Determine the (X, Y) coordinate at the center of the cell enclosing the given text.  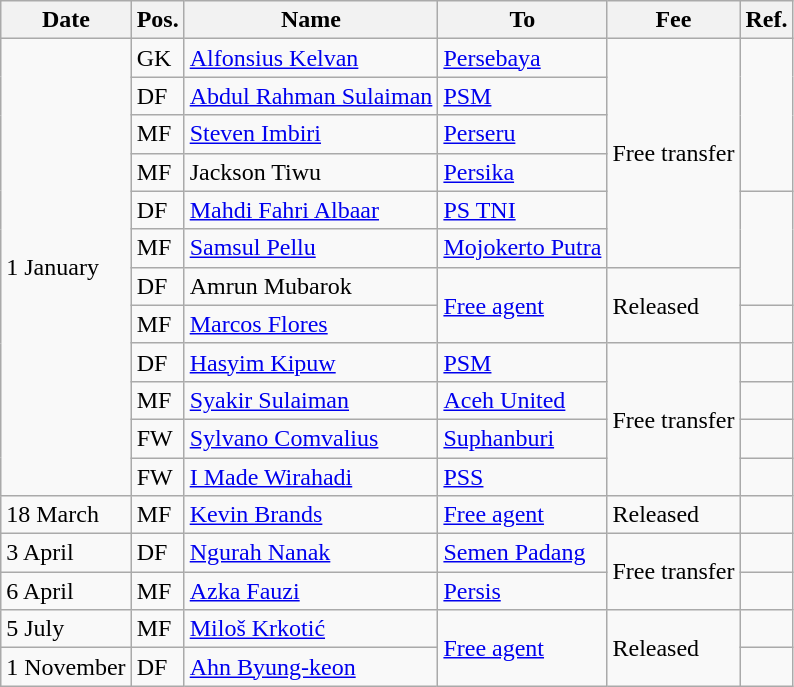
PSS (522, 477)
Pos. (158, 20)
Hasyim Kipuw (311, 362)
5 July (66, 629)
Mahdi Fahri Albaar (311, 210)
Ref. (766, 20)
Abdul Rahman Sulaiman (311, 96)
PS TNI (522, 210)
Sylvano Comvalius (311, 438)
Alfonsius Kelvan (311, 58)
Mojokerto Putra (522, 248)
Ngurah Nanak (311, 553)
6 April (66, 591)
3 April (66, 553)
To (522, 20)
1 January (66, 268)
Date (66, 20)
Aceh United (522, 400)
Suphanburi (522, 438)
Persis (522, 591)
Azka Fauzi (311, 591)
Perseru (522, 134)
Samsul Pellu (311, 248)
18 March (66, 515)
Amrun Mubarok (311, 286)
Marcos Flores (311, 324)
Jackson Tiwu (311, 172)
Ahn Byung-keon (311, 667)
Semen Padang (522, 553)
Persebaya (522, 58)
Miloš Krkotić (311, 629)
Syakir Sulaiman (311, 400)
Kevin Brands (311, 515)
Persika (522, 172)
Name (311, 20)
I Made Wirahadi (311, 477)
Steven Imbiri (311, 134)
GK (158, 58)
1 November (66, 667)
Fee (674, 20)
